Return the [X, Y] coordinate for the center point of the cell that contains the specified text.  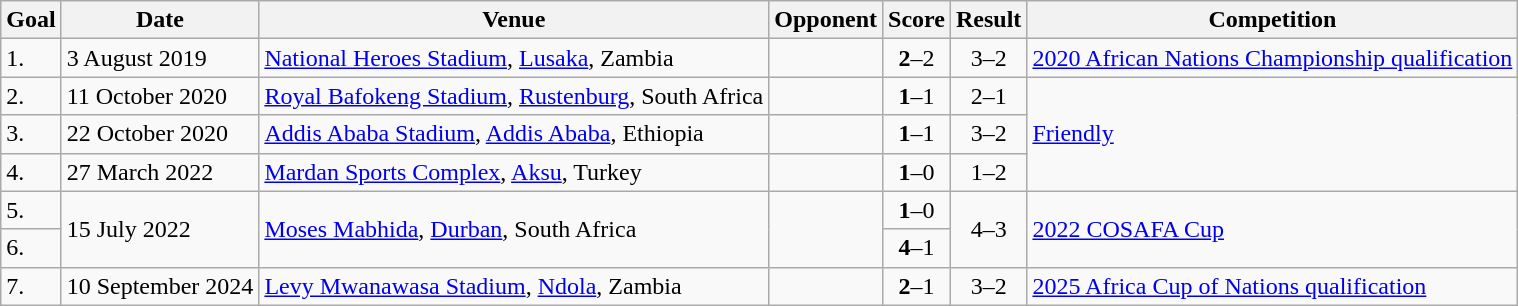
2–2 [917, 58]
Result [988, 20]
Moses Mabhida, Durban, South Africa [514, 229]
22 October 2020 [160, 134]
Opponent [826, 20]
2025 Africa Cup of Nations qualification [1272, 286]
2022 COSAFA Cup [1272, 229]
Levy Mwanawasa Stadium, Ndola, Zambia [514, 286]
1–2 [988, 172]
Competition [1272, 20]
2020 African Nations Championship qualification [1272, 58]
Friendly [1272, 134]
6. [31, 248]
Date [160, 20]
5. [31, 210]
Venue [514, 20]
10 September 2024 [160, 286]
Addis Ababa Stadium, Addis Ababa, Ethiopia [514, 134]
4–3 [988, 229]
7. [31, 286]
National Heroes Stadium, Lusaka, Zambia [514, 58]
4. [31, 172]
3. [31, 134]
27 March 2022 [160, 172]
Goal [31, 20]
3 August 2019 [160, 58]
Royal Bafokeng Stadium, Rustenburg, South Africa [514, 96]
Mardan Sports Complex, Aksu, Turkey [514, 172]
15 July 2022 [160, 229]
Score [917, 20]
11 October 2020 [160, 96]
4–1 [917, 248]
1. [31, 58]
2. [31, 96]
